Search for the cell housing the specified text and yield its [x, y] center coordinate. 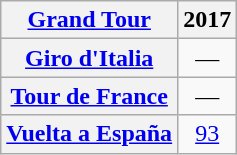
2017 [208, 20]
93 [208, 134]
Tour de France [90, 96]
Vuelta a España [90, 134]
Grand Tour [90, 20]
Giro d'Italia [90, 58]
